Pinpoint the cell where the given text exists, returning its [X, Y] midpoint coordinate. 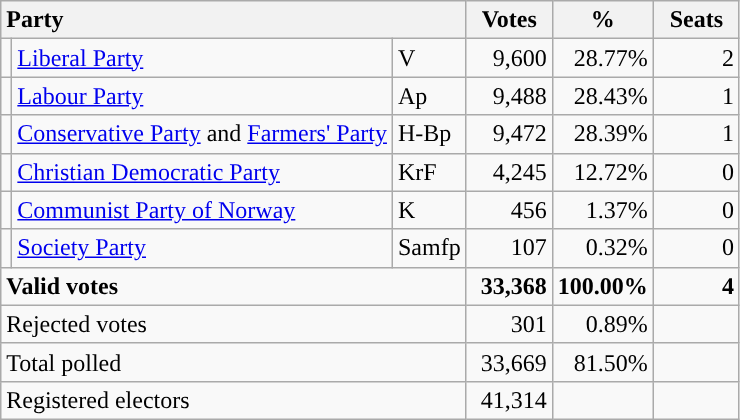
100.00% [602, 286]
Registered electors [234, 400]
Ap [429, 96]
33,368 [509, 286]
81.50% [602, 362]
Rejected votes [234, 324]
K [429, 210]
9,488 [509, 96]
28.77% [602, 58]
4 [696, 286]
9,472 [509, 134]
4,245 [509, 172]
Labour Party [202, 96]
Communist Party of Norway [202, 210]
KrF [429, 172]
0.32% [602, 248]
Samfp [429, 248]
9,600 [509, 58]
1.37% [602, 210]
2 [696, 58]
V [429, 58]
% [602, 20]
Conservative Party and Farmers' Party [202, 134]
Society Party [202, 248]
41,314 [509, 400]
33,669 [509, 362]
28.39% [602, 134]
Party [234, 20]
456 [509, 210]
Liberal Party [202, 58]
Seats [696, 20]
Votes [509, 20]
Total polled [234, 362]
H-Bp [429, 134]
Christian Democratic Party [202, 172]
301 [509, 324]
Valid votes [234, 286]
28.43% [602, 96]
0.89% [602, 324]
12.72% [602, 172]
107 [509, 248]
